Locate the cell with the specified text and output its [X, Y] center coordinate. 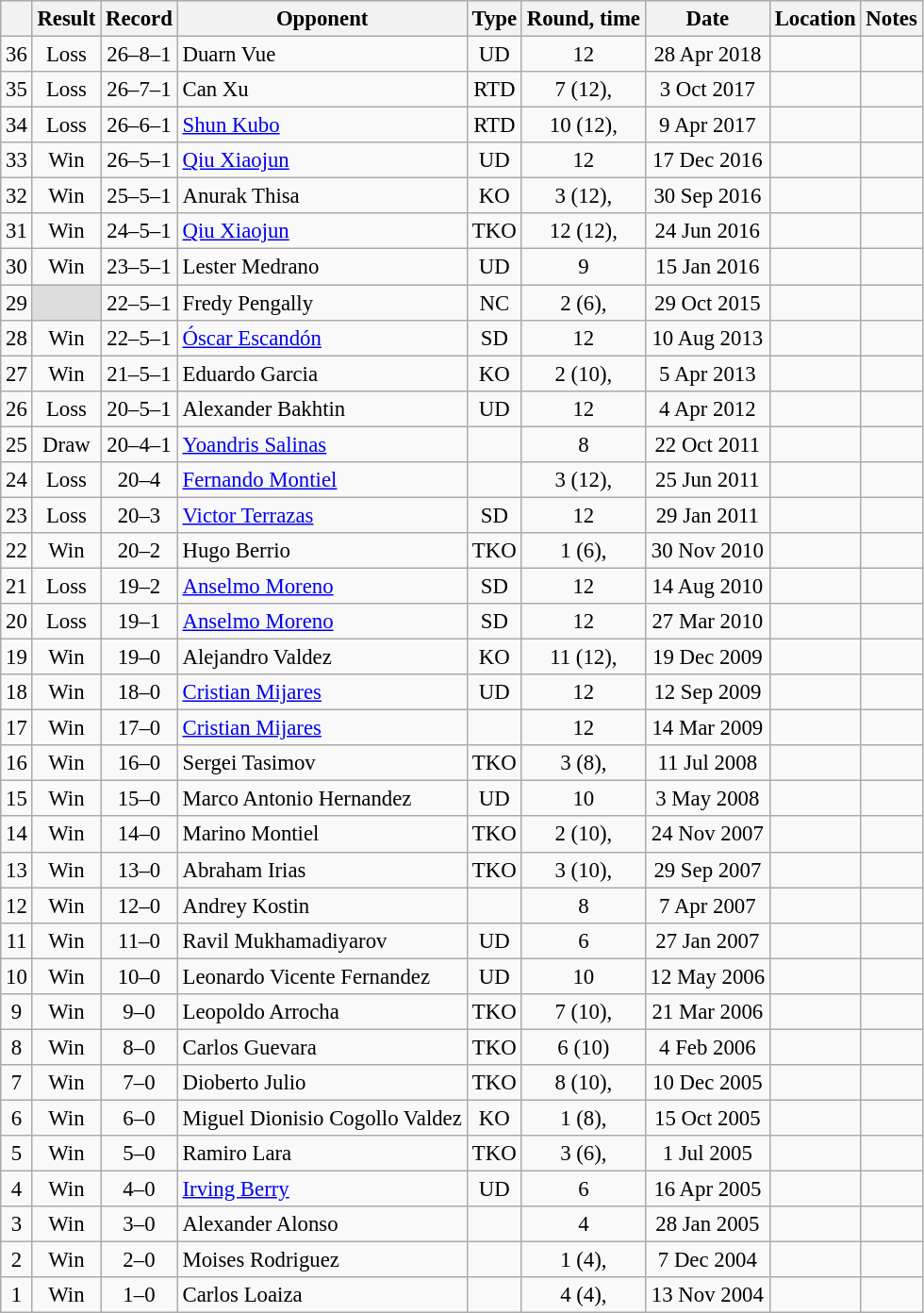
12 (12), [583, 231]
7 [17, 1083]
34 [17, 125]
10 Aug 2013 [707, 338]
NC [494, 303]
15 Oct 2005 [707, 1118]
35 [17, 90]
12–0 [140, 906]
28 Apr 2018 [707, 55]
18 [17, 692]
Shun Kubo [322, 125]
7 (10), [583, 1012]
25–5–1 [140, 196]
20–5–1 [140, 408]
14 [17, 835]
17–0 [140, 728]
13 [17, 870]
Marco Antonio Hernandez [322, 799]
4 Feb 2006 [707, 1047]
Miguel Dionisio Cogollo Valdez [322, 1118]
26–7–1 [140, 90]
30 Sep 2016 [707, 196]
Hugo Berrio [322, 551]
Sergei Tasimov [322, 763]
10 (12), [583, 125]
26–6–1 [140, 125]
5–0 [140, 1154]
Ravil Mukhamadiyarov [322, 940]
Carlos Loaiza [322, 1295]
Moises Rodriguez [322, 1260]
Notes [892, 19]
3 (10), [583, 870]
31 [17, 231]
11 Jul 2008 [707, 763]
22 Oct 2011 [707, 444]
11–0 [140, 940]
Dioberto Julio [322, 1083]
19–2 [140, 586]
Draw [66, 444]
3 May 2008 [707, 799]
26 [17, 408]
14 Mar 2009 [707, 728]
4 (4), [583, 1295]
Record [140, 19]
20 [17, 622]
21 Mar 2006 [707, 1012]
30 [17, 267]
20–3 [140, 515]
Fernando Montiel [322, 480]
3 (6), [583, 1154]
19–0 [140, 657]
22 [17, 551]
26–8–1 [140, 55]
25 [17, 444]
16 Apr 2005 [707, 1189]
3 Oct 2017 [707, 90]
30 Nov 2010 [707, 551]
Can Xu [322, 90]
24 Jun 2016 [707, 231]
Eduardo Garcia [322, 374]
12 May 2006 [707, 976]
Andrey Kostin [322, 906]
19–1 [140, 622]
14 Aug 2010 [707, 586]
1 [17, 1295]
4 Apr 2012 [707, 408]
3–0 [140, 1224]
28 Jan 2005 [707, 1224]
11 (12), [583, 657]
15 Jan 2016 [707, 267]
5 [17, 1154]
5 Apr 2013 [707, 374]
Óscar Escandón [322, 338]
4–0 [140, 1189]
10–0 [140, 976]
1 (8), [583, 1118]
17 Dec 2016 [707, 160]
28 [17, 338]
Alexander Bakhtin [322, 408]
20–4 [140, 480]
1 (4), [583, 1260]
29 Jan 2011 [707, 515]
33 [17, 160]
Leonardo Vicente Fernandez [322, 976]
1 Jul 2005 [707, 1154]
Duarn Vue [322, 55]
9 Apr 2017 [707, 125]
Ramiro Lara [322, 1154]
20–2 [140, 551]
Marino Montiel [322, 835]
11 [17, 940]
27 Mar 2010 [707, 622]
7–0 [140, 1083]
3 (8), [583, 763]
14–0 [140, 835]
9–0 [140, 1012]
23–5–1 [140, 267]
2 (6), [583, 303]
12 Sep 2009 [707, 692]
19 [17, 657]
Anurak Thisa [322, 196]
1 (6), [583, 551]
6–0 [140, 1118]
29 Sep 2007 [707, 870]
13–0 [140, 870]
18–0 [140, 692]
19 Dec 2009 [707, 657]
24 [17, 480]
Round, time [583, 19]
20–4–1 [140, 444]
29 Oct 2015 [707, 303]
23 [17, 515]
29 [17, 303]
21 [17, 586]
Lester Medrano [322, 267]
21–5–1 [140, 374]
7 (12), [583, 90]
13 Nov 2004 [707, 1295]
Fredy Pengally [322, 303]
Type [494, 19]
36 [17, 55]
24–5–1 [140, 231]
10 Dec 2005 [707, 1083]
6 (10) [583, 1047]
Alexander Alonso [322, 1224]
27 Jan 2007 [707, 940]
Irving Berry [322, 1189]
Alejandro Valdez [322, 657]
15–0 [140, 799]
Date [707, 19]
Yoandris Salinas [322, 444]
3 [17, 1224]
16 [17, 763]
Victor Terrazas [322, 515]
25 Jun 2011 [707, 480]
Opponent [322, 19]
7 Dec 2004 [707, 1260]
2 [17, 1260]
16–0 [140, 763]
7 Apr 2007 [707, 906]
15 [17, 799]
24 Nov 2007 [707, 835]
Location [815, 19]
Carlos Guevara [322, 1047]
1–0 [140, 1295]
17 [17, 728]
Leopoldo Arrocha [322, 1012]
27 [17, 374]
Result [66, 19]
8–0 [140, 1047]
26–5–1 [140, 160]
2–0 [140, 1260]
8 (10), [583, 1083]
Abraham Irias [322, 870]
32 [17, 196]
